Locate the cell with the specified text and output its [X, Y] center coordinate. 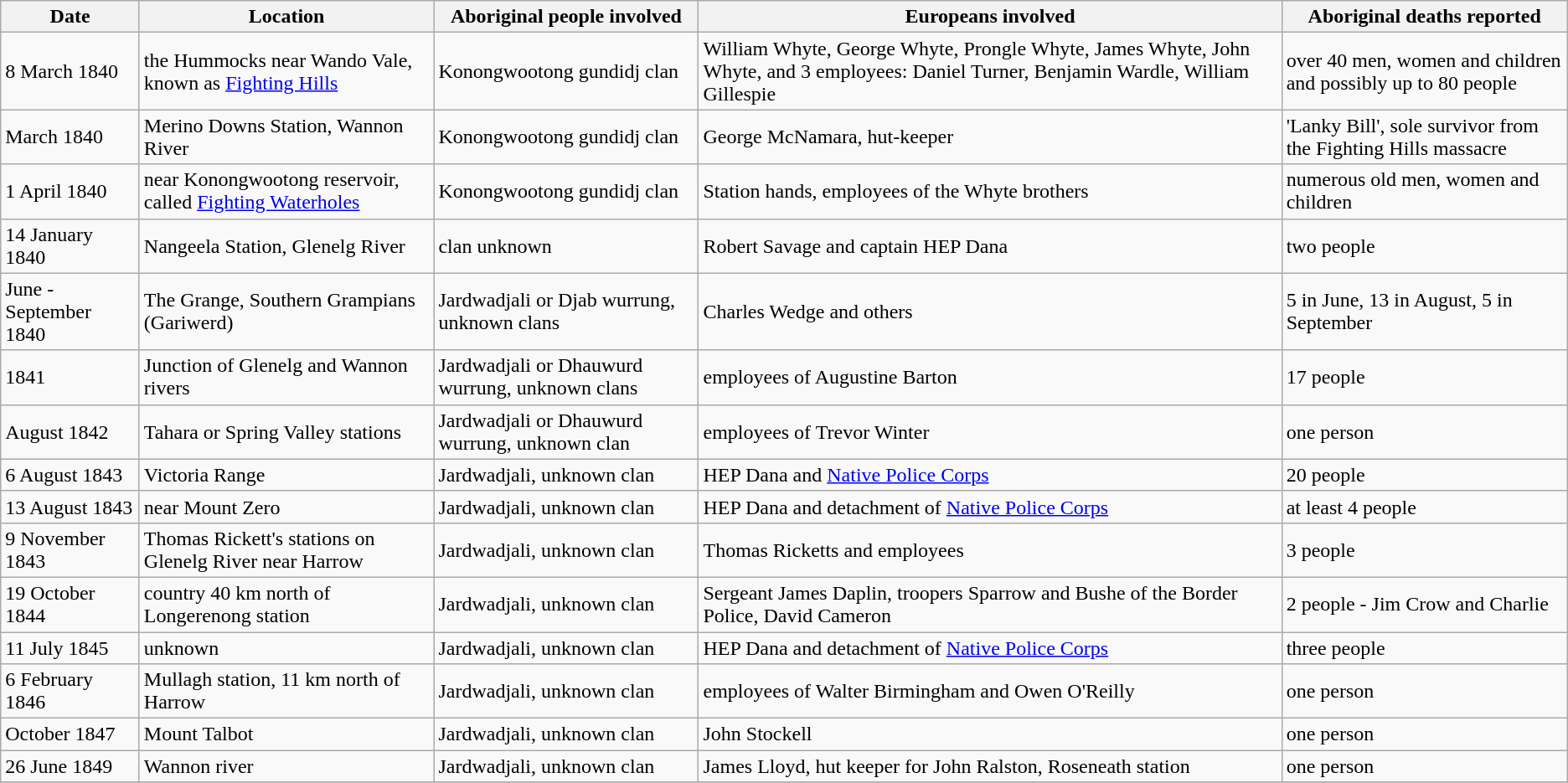
Location [286, 17]
11 July 1845 [70, 647]
March 1840 [70, 137]
6 August 1843 [70, 475]
26 June 1849 [70, 766]
Thomas Ricketts and employees [990, 549]
October 1847 [70, 734]
19 October 1844 [70, 605]
near Mount Zero [286, 507]
the Hummocks near Wando Vale, known as Fighting Hills [286, 71]
near Konongwootong reservoir, called Fighting Waterholes [286, 191]
Europeans involved [990, 17]
Victoria Range [286, 475]
clan unknown [566, 246]
John Stockell [990, 734]
5 in June, 13 in August, 5 in September [1424, 312]
Nangeela Station, Glenelg River [286, 246]
Date [70, 17]
two people [1424, 246]
Merino Downs Station, Wannon River [286, 137]
Aboriginal people involved [566, 17]
at least 4 people [1424, 507]
6 February 1846 [70, 692]
17 people [1424, 377]
9 November 1843 [70, 549]
numerous old men, women and children [1424, 191]
3 people [1424, 549]
1841 [70, 377]
country 40 km north of Longerenong station [286, 605]
8 March 1840 [70, 71]
13 August 1843 [70, 507]
unknown [286, 647]
Aboriginal deaths reported [1424, 17]
1 April 1840 [70, 191]
August 1842 [70, 432]
Thomas Rickett's stations on Glenelg River near Harrow [286, 549]
Sergeant James Daplin, troopers Sparrow and Bushe of the Border Police, David Cameron [990, 605]
Mount Talbot [286, 734]
three people [1424, 647]
Jardwadjali or Dhauwurd wurrung, unknown clans [566, 377]
14 January 1840 [70, 246]
employees of Trevor Winter [990, 432]
employees of Walter Birmingham and Owen O'Reilly [990, 692]
Jardwadjali or Dhauwurd wurrung, unknown clan [566, 432]
Jardwadjali or Djab wurrung, unknown clans [566, 312]
Wannon river [286, 766]
Robert Savage and captain HEP Dana [990, 246]
Mullagh station, 11 km north of Harrow [286, 692]
William Whyte, George Whyte, Prongle Whyte, James Whyte, John Whyte, and 3 employees: Daniel Turner, Benjamin Wardle, William Gillespie [990, 71]
HEP Dana and Native Police Corps [990, 475]
2 people - Jim Crow and Charlie [1424, 605]
James Lloyd, hut keeper for John Ralston, Roseneath station [990, 766]
20 people [1424, 475]
Junction of Glenelg and Wannon rivers [286, 377]
over 40 men, women and children and possibly up to 80 people [1424, 71]
Charles Wedge and others [990, 312]
June - September 1840 [70, 312]
Station hands, employees of the Whyte brothers [990, 191]
employees of Augustine Barton [990, 377]
Tahara or Spring Valley stations [286, 432]
The Grange, Southern Grampians (Gariwerd) [286, 312]
'Lanky Bill', sole survivor from the Fighting Hills massacre [1424, 137]
George McNamara, hut-keeper [990, 137]
